Capture the cell that displays the provided text and extract its [X, Y] central coordinate. 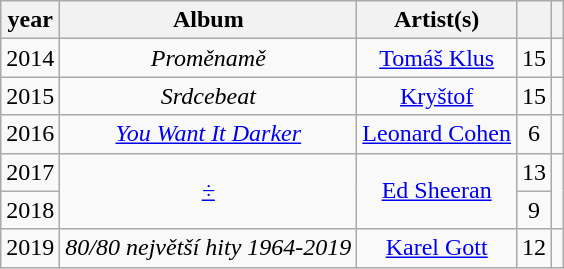
You Want It Darker [208, 134]
÷ [208, 191]
Leonard Cohen [437, 134]
2018 [30, 210]
Album [208, 20]
Proměnamě [208, 58]
12 [534, 248]
2017 [30, 172]
80/80 největší hity 1964-2019 [208, 248]
Tomáš Klus [437, 58]
2014 [30, 58]
9 [534, 210]
Artist(s) [437, 20]
2015 [30, 96]
2016 [30, 134]
Srdcebeat [208, 96]
Karel Gott [437, 248]
2019 [30, 248]
Ed Sheeran [437, 191]
13 [534, 172]
Kryštof [437, 96]
year [30, 20]
6 [534, 134]
